Detect which cell encompasses the target text, then output its [x, y] center coordinate. 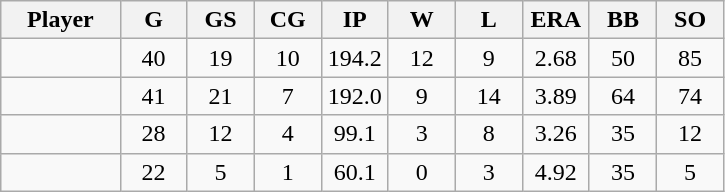
194.2 [354, 58]
21 [220, 96]
99.1 [354, 134]
CG [288, 20]
ERA [556, 20]
10 [288, 58]
4.92 [556, 172]
Player [60, 20]
2.68 [556, 58]
64 [622, 96]
192.0 [354, 96]
SO [690, 20]
50 [622, 58]
7 [288, 96]
0 [422, 172]
28 [154, 134]
BB [622, 20]
41 [154, 96]
8 [488, 134]
IP [354, 20]
G [154, 20]
L [488, 20]
19 [220, 58]
4 [288, 134]
60.1 [354, 172]
22 [154, 172]
1 [288, 172]
40 [154, 58]
GS [220, 20]
3.26 [556, 134]
14 [488, 96]
74 [690, 96]
3.89 [556, 96]
W [422, 20]
85 [690, 58]
